Detect which cell encompasses the target text, then output its (X, Y) center coordinate. 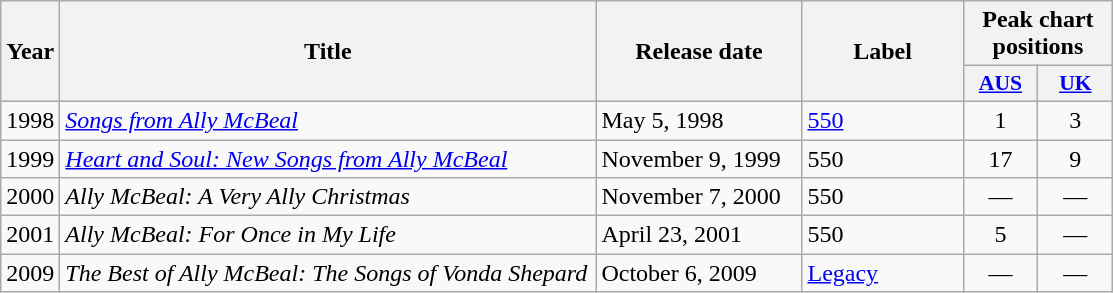
Title (328, 52)
Release date (699, 52)
2000 (30, 197)
1 (1000, 120)
Peak chart positions (1038, 34)
The Best of Ally McBeal: The Songs of Vonda Shepard (328, 273)
3 (1076, 120)
UK (1076, 84)
Songs from Ally McBeal (328, 120)
2001 (30, 235)
October 6, 2009 (699, 273)
May 5, 1998 (699, 120)
1999 (30, 159)
2009 (30, 273)
November 9, 1999 (699, 159)
1998 (30, 120)
April 23, 2001 (699, 235)
Ally McBeal: A Very Ally Christmas (328, 197)
17 (1000, 159)
Heart and Soul: New Songs from Ally McBeal (328, 159)
AUS (1000, 84)
5 (1000, 235)
Label (882, 52)
9 (1076, 159)
Legacy (882, 273)
November 7, 2000 (699, 197)
Ally McBeal: For Once in My Life (328, 235)
Year (30, 52)
